Locate the cell with the specified text and output its [X, Y] center coordinate. 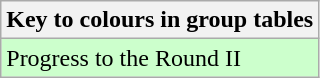
Key to colours in group tables [160, 20]
Progress to the Round II [160, 58]
